Return (X, Y) of the center of cell containing provided text 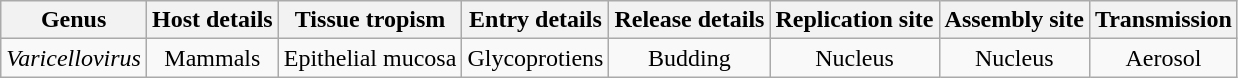
Release details (690, 20)
Transmission (1163, 20)
Epithelial mucosa (370, 58)
Varicellovirus (74, 58)
Assembly site (1014, 20)
Host details (212, 20)
Mammals (212, 58)
Glycoprotiens (536, 58)
Entry details (536, 20)
Budding (690, 58)
Genus (74, 20)
Aerosol (1163, 58)
Replication site (854, 20)
Tissue tropism (370, 20)
